Provide the [x, y] coordinate of the cell's center where the given text is located.  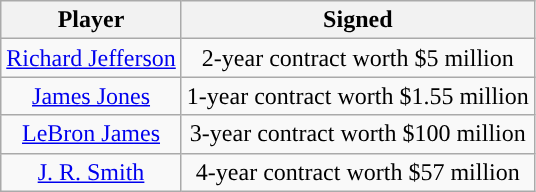
3-year contract worth $100 million [358, 134]
1-year contract worth $1.55 million [358, 96]
J. R. Smith [92, 172]
Signed [358, 20]
Player [92, 20]
4-year contract worth $57 million [358, 172]
LeBron James [92, 134]
James Jones [92, 96]
2-year contract worth $5 million [358, 58]
Richard Jefferson [92, 58]
